Locate the cell with the specified text and output its (X, Y) center coordinate. 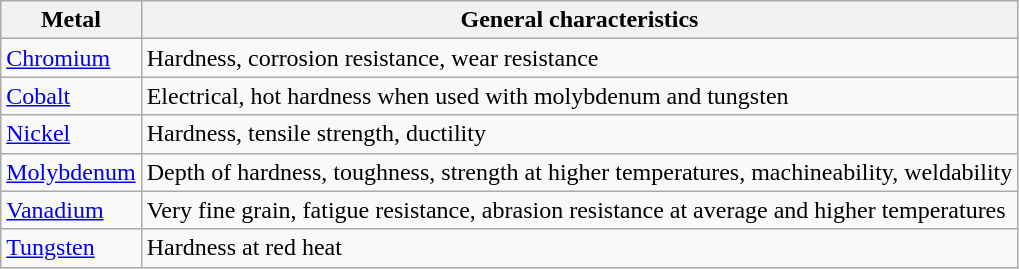
Hardness at red heat (580, 248)
Hardness, corrosion resistance, wear resistance (580, 58)
Molybdenum (71, 172)
Depth of hardness, toughness, strength at higher temperatures, machineability, weldability (580, 172)
Electrical, hot hardness when used with molybdenum and tungsten (580, 96)
Metal (71, 20)
Tungsten (71, 248)
Vanadium (71, 210)
Very fine grain, fatigue resistance, abrasion resistance at average and higher temperatures (580, 210)
Chromium (71, 58)
Cobalt (71, 96)
Nickel (71, 134)
Hardness, tensile strength, ductility (580, 134)
General characteristics (580, 20)
